Determine the (x, y) coordinate at the center of the cell enclosing the given text.  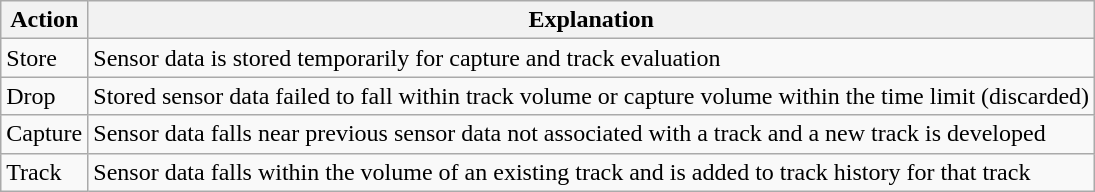
Sensor data is stored temporarily for capture and track evaluation (592, 58)
Track (44, 172)
Action (44, 20)
Sensor data falls within the volume of an existing track and is added to track history for that track (592, 172)
Store (44, 58)
Sensor data falls near previous sensor data not associated with a track and a new track is developed (592, 134)
Capture (44, 134)
Stored sensor data failed to fall within track volume or capture volume within the time limit (discarded) (592, 96)
Explanation (592, 20)
Drop (44, 96)
